Find where the given text appears and provide that cell's center as (X, Y) coordinate. 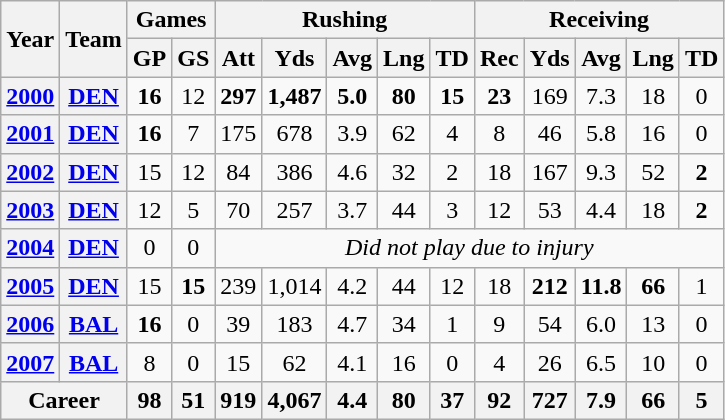
26 (550, 362)
11.8 (601, 286)
53 (550, 210)
4,067 (294, 400)
257 (294, 210)
6.5 (601, 362)
2000 (30, 96)
52 (653, 172)
Team (94, 39)
167 (550, 172)
2007 (30, 362)
46 (550, 134)
Games (170, 20)
GP (149, 58)
4.7 (352, 324)
98 (149, 400)
727 (550, 400)
84 (238, 172)
7 (194, 134)
51 (194, 400)
4.1 (352, 362)
13 (653, 324)
54 (550, 324)
Att (238, 58)
Year (30, 39)
GS (194, 58)
3 (452, 210)
919 (238, 400)
70 (238, 210)
4.2 (352, 286)
2001 (30, 134)
2006 (30, 324)
6.0 (601, 324)
10 (653, 362)
169 (550, 96)
2002 (30, 172)
7.9 (601, 400)
2003 (30, 210)
1,014 (294, 286)
3.9 (352, 134)
23 (499, 96)
678 (294, 134)
9.3 (601, 172)
39 (238, 324)
175 (238, 134)
4.6 (352, 172)
92 (499, 400)
Rushing (345, 20)
37 (452, 400)
386 (294, 172)
2004 (30, 248)
32 (404, 172)
239 (238, 286)
5.8 (601, 134)
2005 (30, 286)
297 (238, 96)
5.0 (352, 96)
7.3 (601, 96)
34 (404, 324)
212 (550, 286)
183 (294, 324)
Career (64, 400)
1,487 (294, 96)
3.7 (352, 210)
Rec (499, 58)
9 (499, 324)
Did not play due to injury (470, 248)
Receiving (598, 20)
